For the text-containing cell, return its midpoint in (x, y) coordinate format. 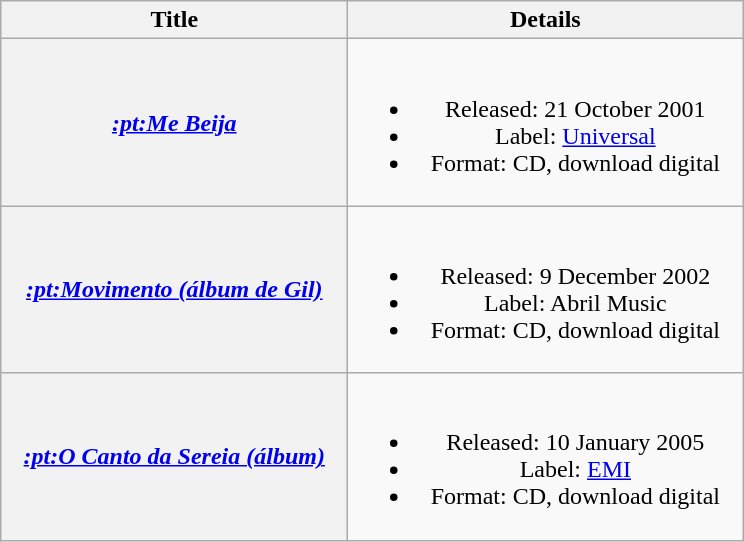
Released: 21 October 2001Label: UniversalFormat: CD, download digital (546, 122)
:pt:Me Beija (174, 122)
Released: 9 December 2002Label: Abril MusicFormat: CD, download digital (546, 290)
Released: 10 January 2005Label: EMIFormat: CD, download digital (546, 456)
Details (546, 20)
:pt:O Canto da Sereia (álbum) (174, 456)
:pt:Movimento (álbum de Gil) (174, 290)
Title (174, 20)
